Locate the cell with the specified text and output its [x, y] center coordinate. 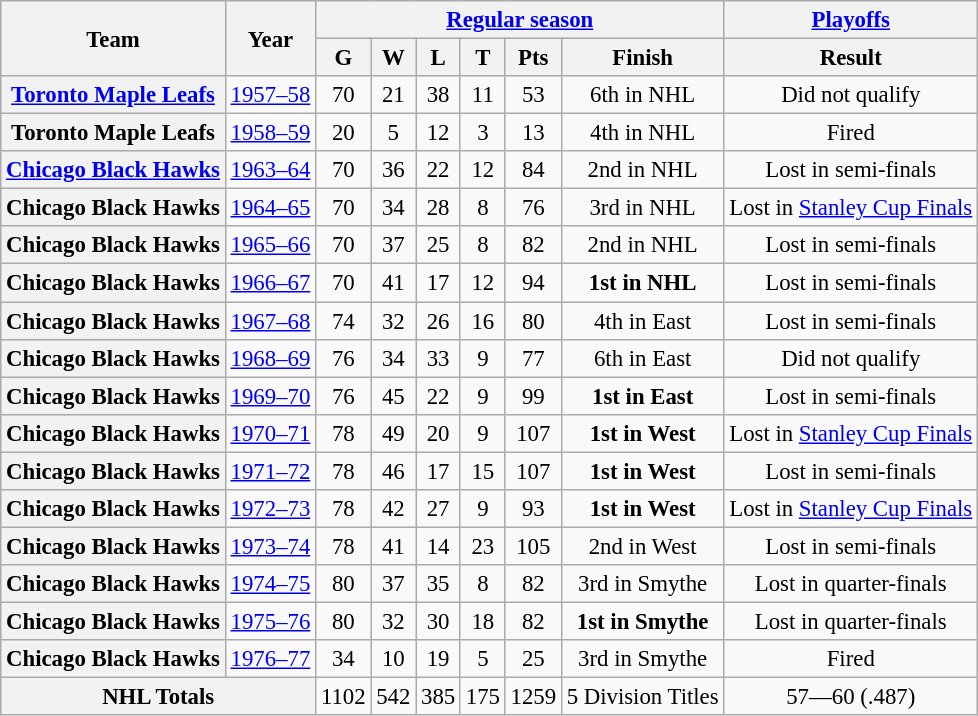
1102 [344, 697]
1974–75 [270, 584]
38 [438, 95]
6th in East [642, 358]
1st in East [642, 396]
542 [394, 697]
1969–70 [270, 396]
5 Division Titles [642, 697]
1965–66 [270, 245]
16 [482, 321]
36 [394, 170]
2nd in West [642, 546]
4th in East [642, 321]
49 [394, 433]
1259 [533, 697]
1973–74 [270, 546]
T [482, 58]
1967–68 [270, 321]
1968–69 [270, 358]
1963–64 [270, 170]
175 [482, 697]
13 [533, 133]
W [394, 58]
19 [438, 659]
1st in NHL [642, 283]
1970–71 [270, 433]
23 [482, 546]
Finish [642, 58]
42 [394, 509]
1964–65 [270, 208]
3rd in NHL [642, 208]
3 [482, 133]
NHL Totals [158, 697]
77 [533, 358]
G [344, 58]
27 [438, 509]
21 [394, 95]
33 [438, 358]
74 [344, 321]
99 [533, 396]
14 [438, 546]
18 [482, 621]
L [438, 58]
53 [533, 95]
1966–67 [270, 283]
30 [438, 621]
11 [482, 95]
15 [482, 471]
105 [533, 546]
Result [851, 58]
Team [114, 38]
84 [533, 170]
94 [533, 283]
Pts [533, 58]
6th in NHL [642, 95]
35 [438, 584]
Playoffs [851, 20]
1976–77 [270, 659]
26 [438, 321]
385 [438, 697]
Regular season [520, 20]
1958–59 [270, 133]
1971–72 [270, 471]
46 [394, 471]
28 [438, 208]
1972–73 [270, 509]
45 [394, 396]
57—60 (.487) [851, 697]
4th in NHL [642, 133]
1975–76 [270, 621]
Year [270, 38]
1st in Smythe [642, 621]
93 [533, 509]
10 [394, 659]
1957–58 [270, 95]
